Return the [x, y] coordinate for the center point of the cell that contains the specified text.  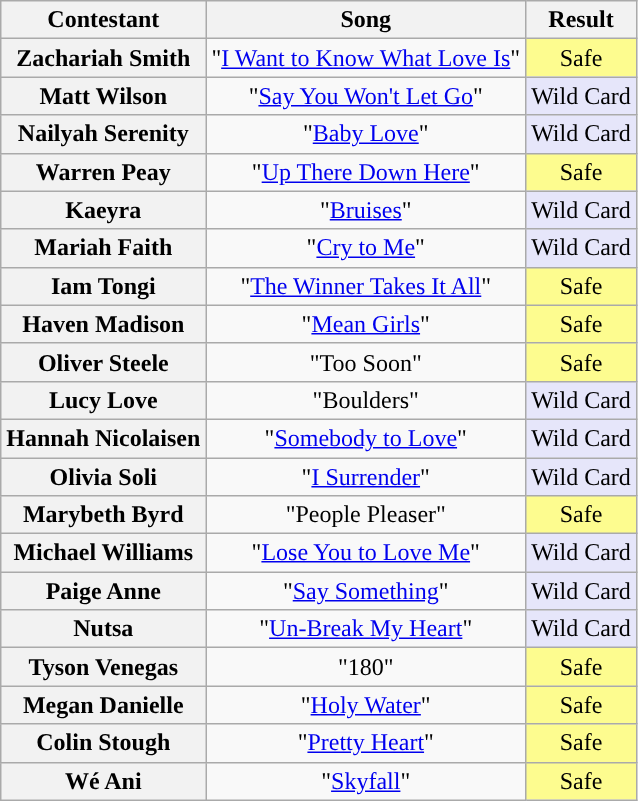
Zachariah Smith [104, 58]
Olivia Soli [104, 477]
Colin Stough [104, 743]
Warren Peay [104, 172]
Mariah Faith [104, 248]
"Un-Break My Heart" [366, 629]
Haven Madison [104, 324]
Lucy Love [104, 400]
Kaeyra [104, 210]
"Bruises" [366, 210]
"Say You Won't Let Go" [366, 96]
"Boulders" [366, 400]
"Too Soon" [366, 362]
"Say Something" [366, 591]
"People Pleaser" [366, 515]
Michael Williams [104, 553]
Oliver Steele [104, 362]
"Somebody to Love" [366, 438]
Contestant [104, 20]
"Cry to Me" [366, 248]
Song [366, 20]
Marybeth Byrd [104, 515]
Wé Ani [104, 781]
"Up There Down Here" [366, 172]
"I Surrender" [366, 477]
Result [582, 20]
"Pretty Heart" [366, 743]
"Skyfall" [366, 781]
"Lose You to Love Me" [366, 553]
Matt Wilson [104, 96]
Nutsa [104, 629]
Hannah Nicolaisen [104, 438]
"180" [366, 667]
"I Want to Know What Love Is" [366, 58]
Paige Anne [104, 591]
Megan Danielle [104, 705]
"Mean Girls" [366, 324]
"Baby Love" [366, 134]
"The Winner Takes It All" [366, 286]
"Holy Water" [366, 705]
Iam Tongi [104, 286]
Tyson Venegas [104, 667]
Nailyah Serenity [104, 134]
